From the cell containing the given text, extract its center point as (X, Y) coordinate. 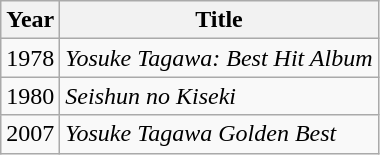
Year (30, 20)
Yosuke Tagawa: Best Hit Album (219, 58)
Title (219, 20)
2007 (30, 134)
Yosuke Tagawa Golden Best (219, 134)
1978 (30, 58)
Seishun no Kiseki (219, 96)
1980 (30, 96)
